Find where the given text appears and provide that cell's center as [x, y] coordinate. 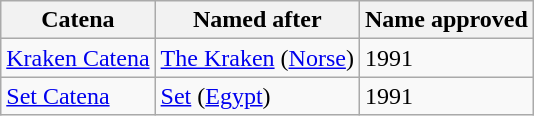
Set Catena [78, 96]
The Kraken (Norse) [257, 58]
Kraken Catena [78, 58]
Catena [78, 20]
Named after [257, 20]
Set (Egypt) [257, 96]
Name approved [446, 20]
